From the cell containing the given text, extract its center point as (X, Y) coordinate. 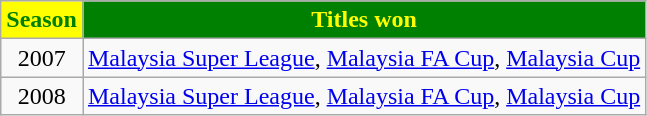
2007 (42, 58)
Season (42, 20)
Titles won (364, 20)
2008 (42, 96)
